Find where the given text appears and provide that cell's center as [X, Y] coordinate. 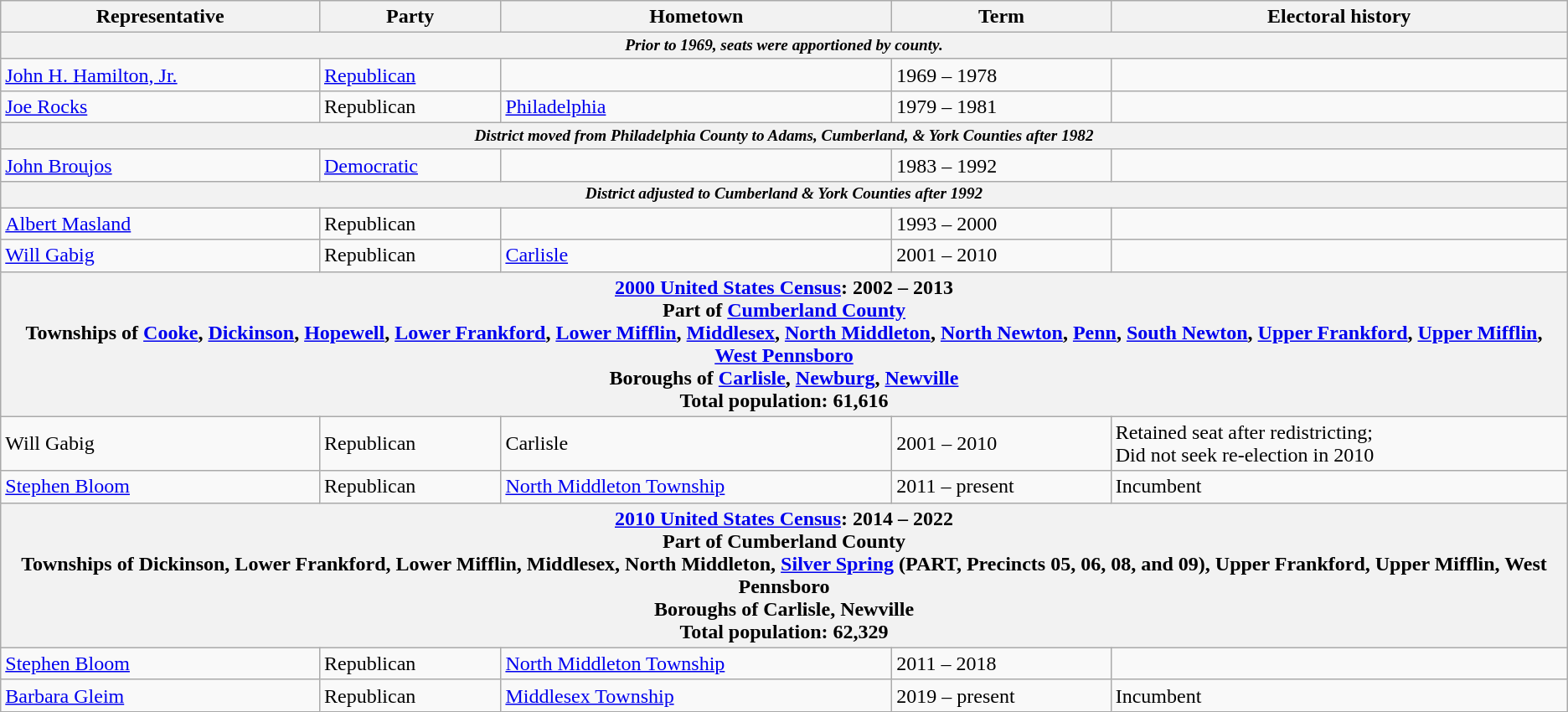
Joe Rocks [161, 107]
Democratic [410, 165]
1979 – 1981 [1002, 107]
District moved from Philadelphia County to Adams, Cumberland, & York Counties after 1982 [784, 137]
Representative [161, 17]
Prior to 1969, seats were apportioned by county. [784, 46]
Retained seat after redistricting;Did not seek re-election in 2010 [1338, 444]
1969 – 1978 [1002, 75]
2011 – present [1002, 487]
Term [1002, 17]
2011 – 2018 [1002, 663]
2019 – present [1002, 695]
Albert Masland [161, 224]
Middlesex Township [697, 695]
Electoral history [1338, 17]
District adjusted to Cumberland & York Counties after 1992 [784, 194]
1993 – 2000 [1002, 224]
Barbara Gleim [161, 695]
Hometown [697, 17]
John Broujos [161, 165]
1983 – 1992 [1002, 165]
Philadelphia [697, 107]
John H. Hamilton, Jr. [161, 75]
Party [410, 17]
